From the cell containing the given text, extract its center point as [x, y] coordinate. 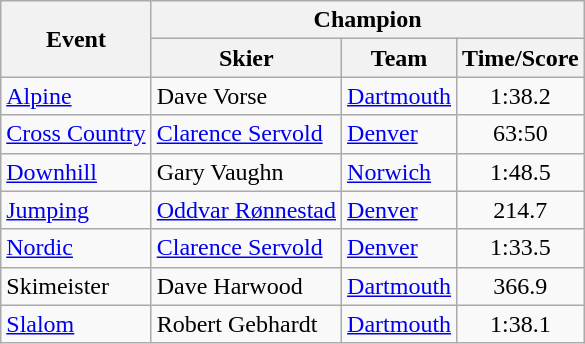
63:50 [521, 134]
Team [400, 58]
1:38.1 [521, 324]
Event [76, 39]
1:33.5 [521, 248]
Cross Country [76, 134]
1:48.5 [521, 172]
Nordic [76, 248]
1:38.2 [521, 96]
Skier [246, 58]
Alpine [76, 96]
Norwich [400, 172]
Dave Vorse [246, 96]
Skimeister [76, 286]
Downhill [76, 172]
Champion [368, 20]
Oddvar Rønnestad [246, 210]
Robert Gebhardt [246, 324]
Gary Vaughn [246, 172]
Slalom [76, 324]
Jumping [76, 210]
Dave Harwood [246, 286]
Time/Score [521, 58]
366.9 [521, 286]
214.7 [521, 210]
